For the text-containing cell, return its midpoint in [X, Y] coordinate format. 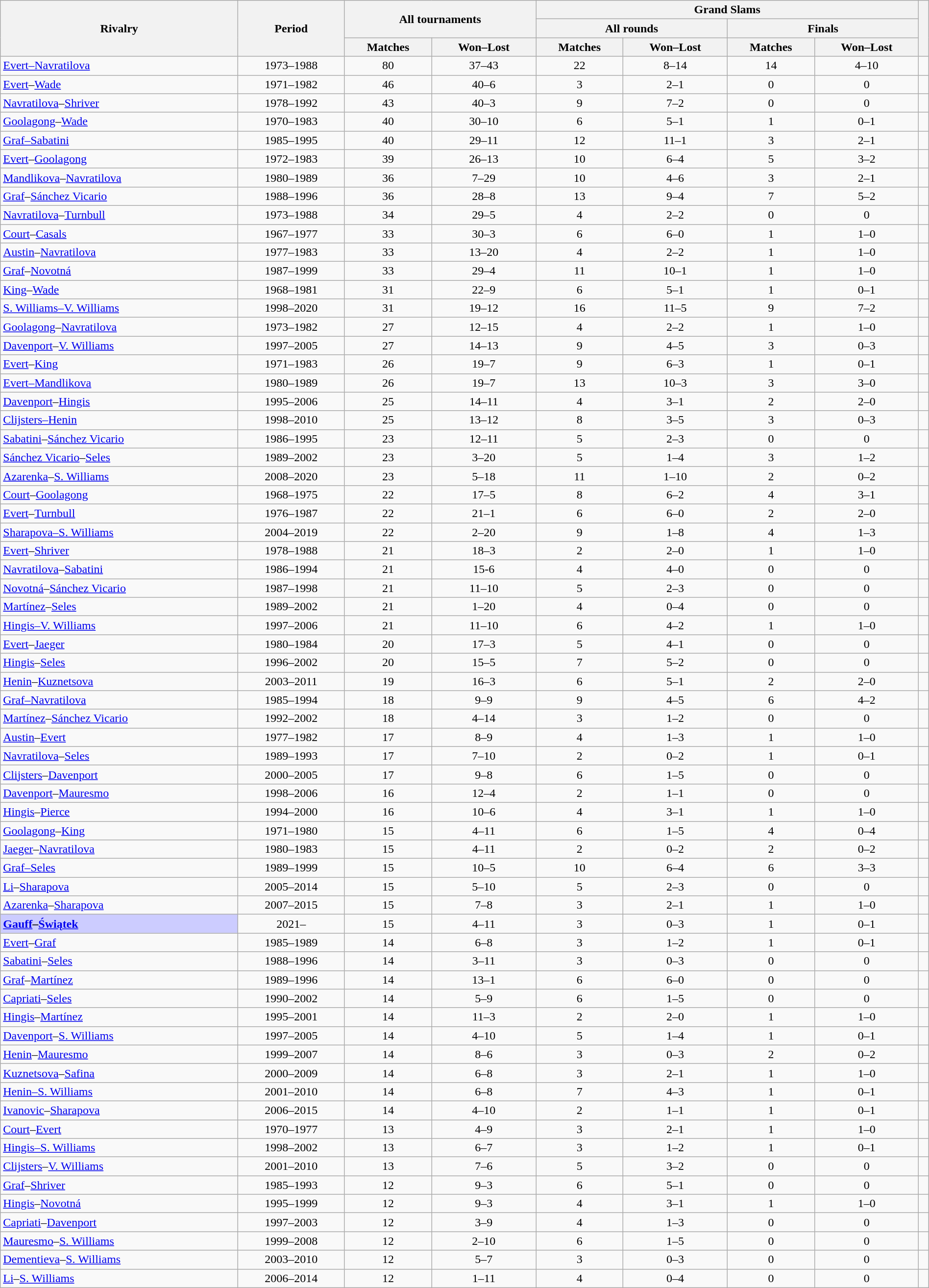
Kuznetsova–Safina [120, 1073]
Dementieva–S. Williams [120, 1260]
King–Wade [120, 290]
12–11 [484, 439]
Graf–Martínez [120, 980]
1985–1989 [291, 942]
Evert–Jaeger [120, 644]
3–11 [484, 961]
43 [388, 103]
Clijsters–Henin [120, 420]
1–20 [484, 607]
2005–2014 [291, 887]
1980–1984 [291, 644]
1992–2002 [291, 718]
Ivanovic–Sharapova [120, 1110]
2004–2019 [291, 532]
1997–2003 [291, 1222]
13–20 [484, 252]
Evert–Turnbull [120, 513]
Davenport–Mauresmo [120, 793]
80 [388, 66]
1995–1999 [291, 1204]
Goolagong–Wade [120, 122]
14–11 [484, 401]
Sabatini–Seles [120, 961]
Evert–King [120, 364]
4–1 [675, 644]
30–10 [484, 122]
2000–2005 [291, 774]
Mandlikova–Navratilova [120, 177]
1998–2002 [291, 1148]
2–20 [484, 532]
3–3 [867, 868]
1–8 [675, 532]
2–10 [484, 1241]
Hingis–Pierce [120, 812]
S. Williams–V. Williams [120, 308]
1976–1987 [291, 513]
Capriati–Davenport [120, 1222]
1985–1995 [291, 140]
14–13 [484, 346]
1970–1983 [291, 122]
10–6 [484, 812]
Evert–Navratilova [120, 66]
2007–2015 [291, 905]
7–10 [484, 756]
1994–2000 [291, 812]
4–0 [675, 570]
18–3 [484, 551]
Finals [823, 28]
9–4 [675, 196]
Henin–Kuznetsova [120, 681]
Court–Casals [120, 234]
5–10 [484, 887]
3–20 [484, 457]
Evert–Shriver [120, 551]
Evert–Wade [120, 84]
11–5 [675, 308]
29–5 [484, 215]
1967–1977 [291, 234]
17–3 [484, 644]
29–11 [484, 140]
3–0 [867, 383]
10–1 [675, 271]
1968–1975 [291, 495]
8–9 [484, 737]
15-6 [484, 570]
2021– [291, 924]
4–6 [675, 177]
Davenport–Hingis [120, 401]
28–8 [484, 196]
1972–1983 [291, 159]
4–3 [675, 1091]
Graf–Novotná [120, 271]
1968–1981 [291, 290]
2003–2011 [291, 681]
1978–1988 [291, 551]
1–10 [675, 476]
37–43 [484, 66]
Azarenka–S. Williams [120, 476]
Navratilova–Sabatini [120, 570]
4–9 [484, 1129]
Austin–Evert [120, 737]
Henin–S. Williams [120, 1091]
Sánchez Vicario–Seles [120, 457]
29–4 [484, 271]
Navratilova–Turnbull [120, 215]
Navratilova–Seles [120, 756]
1980–1983 [291, 849]
Capriati–Seles [120, 998]
Rivalry [120, 28]
Martínez–Sánchez Vicario [120, 718]
Austin–Navratilova [120, 252]
46 [388, 84]
12–4 [484, 793]
Graf–Seles [120, 868]
11–3 [484, 1017]
8–14 [675, 66]
Goolagong–Navratilova [120, 327]
7–8 [484, 905]
40–6 [484, 84]
17–5 [484, 495]
1970–1977 [291, 1129]
1971–1980 [291, 831]
10–5 [484, 868]
1977–1983 [291, 252]
Evert–Goolagong [120, 159]
Martínez–Seles [120, 607]
1998–2020 [291, 308]
6–2 [675, 495]
6–7 [484, 1148]
1–11 [484, 1278]
Evert–Graf [120, 942]
10–3 [675, 383]
1995–2006 [291, 401]
15–5 [484, 663]
1978–1992 [291, 103]
Hingis–Martínez [120, 1017]
1989–1996 [291, 980]
9–8 [484, 774]
1998–2010 [291, 420]
7–6 [484, 1166]
22–9 [484, 290]
21–1 [484, 513]
1995–2001 [291, 1017]
Evert–Mandlikova [120, 383]
5–18 [484, 476]
19–12 [484, 308]
Hingis–Novotná [120, 1204]
5–7 [484, 1260]
5–9 [484, 998]
6–3 [675, 364]
Goolagong–King [120, 831]
2006–2015 [291, 1110]
Henin–Mauresmo [120, 1054]
1986–1995 [291, 439]
Gauff–Świątek [120, 924]
4–14 [484, 718]
19 [388, 681]
Azarenka–Sharapova [120, 905]
Sharapova–S. Williams [120, 532]
Davenport–S. Williams [120, 1036]
8–6 [484, 1054]
Mauresmo–S. Williams [120, 1241]
Davenport–V. Williams [120, 346]
30–3 [484, 234]
Clijsters–V. Williams [120, 1166]
13–12 [484, 420]
1985–1994 [291, 700]
Hingis–S. Williams [120, 1148]
Clijsters–Davenport [120, 774]
1989–1999 [291, 868]
1997–2006 [291, 625]
Hingis–V. Williams [120, 625]
11–1 [675, 140]
1996–2002 [291, 663]
1999–2008 [291, 1241]
39 [388, 159]
1985–1993 [291, 1185]
1971–1982 [291, 84]
2006–2014 [291, 1278]
Li–Sharapova [120, 887]
34 [388, 215]
Graf–Sánchez Vicario [120, 196]
Sabatini–Sánchez Vicario [120, 439]
40–3 [484, 103]
Novotná–Sánchez Vicario [120, 588]
1990–2002 [291, 998]
3–9 [484, 1222]
Graf–Sabatini [120, 140]
12–15 [484, 327]
1999–2007 [291, 1054]
1987–1999 [291, 271]
1987–1998 [291, 588]
All tournaments [440, 19]
Period [291, 28]
Court–Goolagong [120, 495]
Navratilova–Shriver [120, 103]
Hingis–Seles [120, 663]
16–3 [484, 681]
9–9 [484, 700]
1998–2006 [291, 793]
Li–S. Williams [120, 1278]
1989–1993 [291, 756]
2008–2020 [291, 476]
2003–2010 [291, 1260]
Jaeger–Navratilova [120, 849]
13–1 [484, 980]
7–29 [484, 177]
1986–1994 [291, 570]
1973–1982 [291, 327]
All rounds [632, 28]
26–13 [484, 159]
Graf–Shriver [120, 1185]
2000–2009 [291, 1073]
Court–Evert [120, 1129]
Graf–Navratilova [120, 700]
1977–1982 [291, 737]
1971–1983 [291, 364]
Grand Slams [727, 10]
3–5 [675, 420]
